Find where the given text appears and provide that cell's center as (x, y) coordinate. 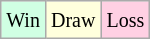
Draw (72, 20)
Win (24, 20)
Loss (126, 20)
